Scan for the cell matching the given text and deliver its [X, Y] coordinate at center. 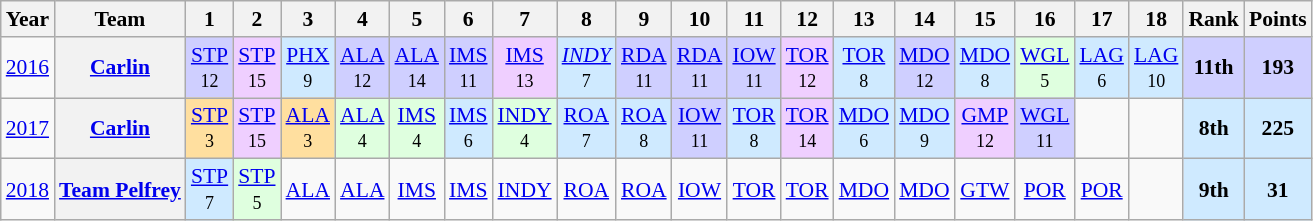
WGL11 [1044, 128]
INDY4 [525, 128]
16 [1044, 19]
31 [1278, 190]
7 [525, 19]
INDY7 [586, 68]
IMS11 [468, 68]
ALA4 [362, 128]
6 [468, 19]
ROA7 [586, 128]
Rank [1214, 19]
2016 [28, 68]
8th [1214, 128]
STP7 [210, 190]
17 [1101, 19]
2017 [28, 128]
STP3 [210, 128]
IMS4 [417, 128]
13 [864, 19]
Points [1278, 19]
ALA14 [417, 68]
PHX9 [308, 68]
11th [1214, 68]
3 [308, 19]
LAG6 [1101, 68]
ROA8 [644, 128]
2 [256, 19]
MDO12 [924, 68]
Team [120, 19]
IMS6 [468, 128]
IOW [700, 190]
TOR12 [808, 68]
Team Pelfrey [120, 190]
18 [1156, 19]
IMS13 [525, 68]
12 [808, 19]
14 [924, 19]
2018 [28, 190]
5 [417, 19]
8 [586, 19]
15 [986, 19]
MDO9 [924, 128]
225 [1278, 128]
10 [700, 19]
4 [362, 19]
9 [644, 19]
GTW [986, 190]
GMP12 [986, 128]
STP5 [256, 190]
LAG10 [1156, 68]
TOR14 [808, 128]
ALA3 [308, 128]
MDO8 [986, 68]
STP12 [210, 68]
WGL5 [1044, 68]
1 [210, 19]
193 [1278, 68]
11 [754, 19]
MDO6 [864, 128]
9th [1214, 190]
ALA12 [362, 68]
Year [28, 19]
INDY [525, 190]
